Identify which cell holds the provided text, then report its (x, y) central coordinate. 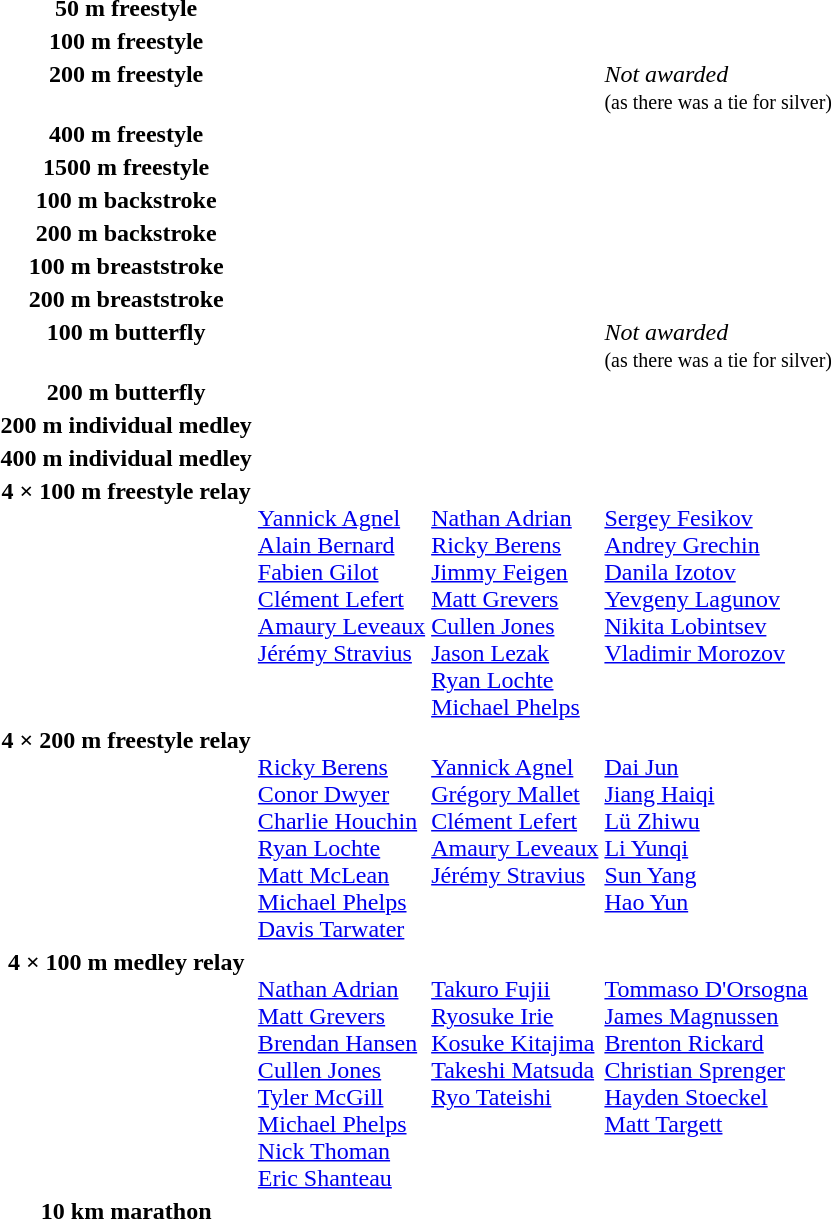
Takuro FujiiRyosuke IrieKosuke KitajimaTakeshi MatsudaRyo Tateishi (515, 1070)
Ricky BerensConor DwyerCharlie HouchinRyan LochteMatt McLeanMichael PhelpsDavis Tarwater (341, 834)
Yannick AgnelAlain BernardFabien GilotClément LefertAmaury LeveauxJérémy Stravius (341, 599)
Nathan AdrianRicky BerensJimmy FeigenMatt GreversCullen JonesJason LezakRyan LochteMichael Phelps (515, 599)
Nathan AdrianMatt GreversBrendan HansenCullen JonesTyler McGillMichael PhelpsNick ThomanEric Shanteau (341, 1070)
Yannick AgnelGrégory MalletClément LefertAmaury LeveauxJérémy Stravius (515, 834)
